Determine the [X, Y] coordinate at the center of the cell enclosing the given text.  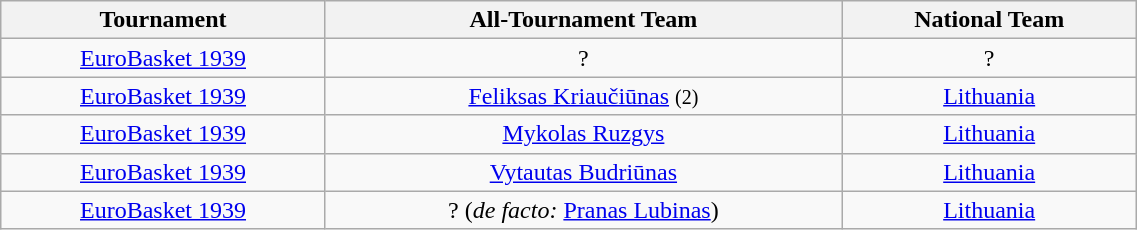
Vytautas Budriūnas [583, 172]
National Team [990, 20]
Feliksas Kriaučiūnas (2) [583, 96]
? (de facto: Pranas Lubinas) [583, 210]
Tournament [164, 20]
Mykolas Ruzgys [583, 134]
All-Tournament Team [583, 20]
